Identify which cell holds the provided text, then report its [X, Y] central coordinate. 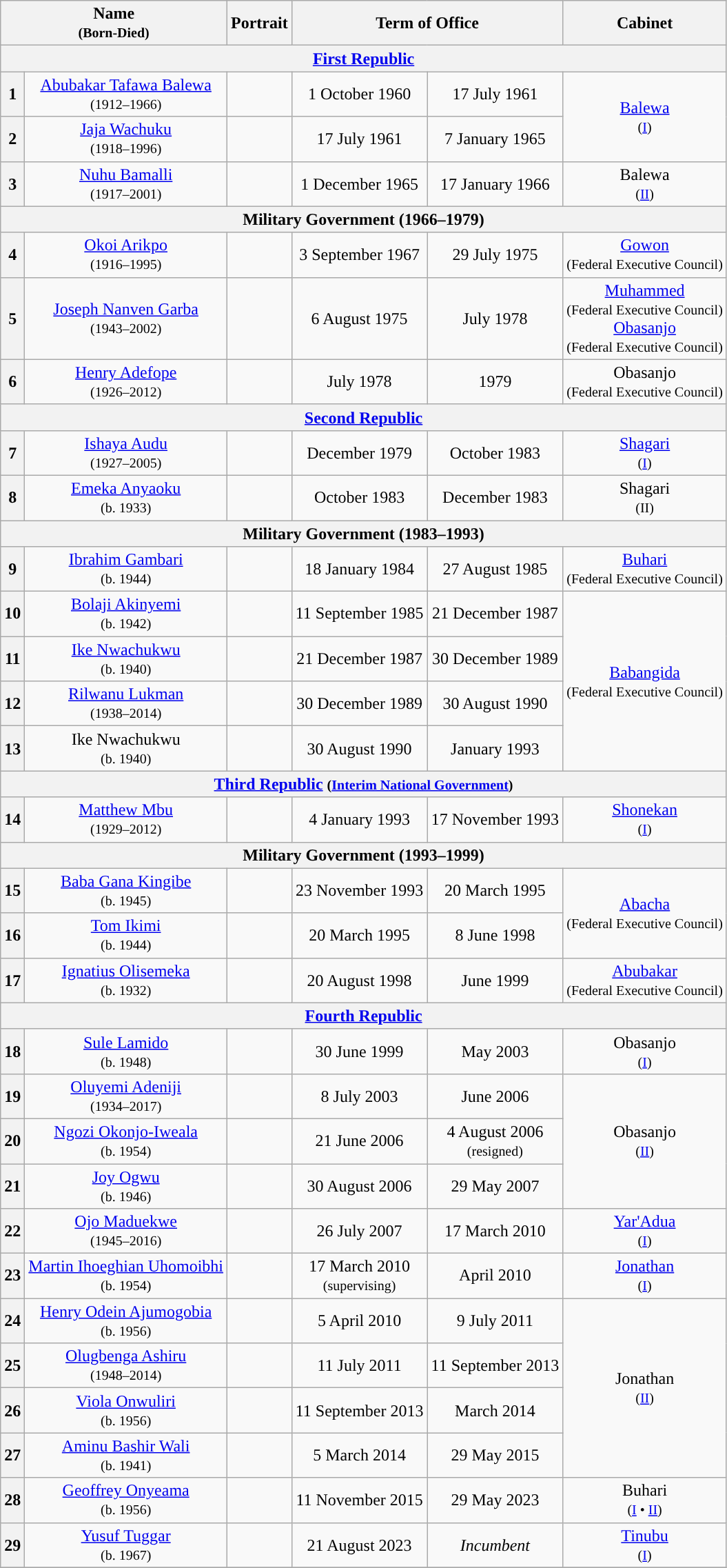
1 [12, 94]
9 July 2011 [495, 1321]
Fourth Republic [364, 1016]
3 [12, 183]
Name(Born-Died) [114, 23]
January 1993 [495, 749]
Tom Ikimi(b. 1944) [126, 935]
19 [12, 1096]
3 September 1967 [360, 255]
Cabinet [645, 23]
1 October 1960 [360, 94]
29 [12, 1545]
Buhari(I • II) [645, 1500]
20 [12, 1140]
December 1979 [360, 452]
Joseph Nanven Garba(1943–2002) [126, 319]
Geoffrey Onyeama(b. 1956) [126, 1500]
30 August 2006 [360, 1186]
Joy Ogwu(b. 1946) [126, 1186]
Ngozi Okonjo-Iweala(b. 1954) [126, 1140]
1979 [495, 382]
30 June 1999 [360, 1051]
4 [12, 255]
16 [12, 935]
Martin Ihoeghian Uhomoibhi(b. 1954) [126, 1276]
Sule Lamido(b. 1948) [126, 1051]
April 2010 [495, 1276]
Aminu Bashir Wali(b. 1941) [126, 1455]
18 January 1984 [360, 570]
4 January 1993 [360, 819]
29 May 2023 [495, 1500]
27 August 1985 [495, 570]
First Republic [364, 59]
10 [12, 614]
26 July 2007 [360, 1232]
Ojo Maduekwe(1945–2016) [126, 1232]
26 [12, 1411]
May 2003 [495, 1051]
Portrait [260, 23]
1 December 1965 [360, 183]
Bolaji Akinyemi(b. 1942) [126, 614]
5 April 2010 [360, 1321]
18 [12, 1051]
Jaja Wachuku(1918–1996) [126, 139]
Viola Onwuliri(b. 1956) [126, 1411]
27 [12, 1455]
Henry Adefope(1926–2012) [126, 382]
12 [12, 703]
Abubakar(Federal Executive Council) [645, 981]
Balewa(I) [645, 117]
June 1999 [495, 981]
Incumbent [495, 1545]
Third Republic (Interim National Government) [364, 784]
Abubakar Tafawa Balewa(1912–1966) [126, 94]
Obasanjo(I) [645, 1051]
Ignatius Olisemeka(b. 1932) [126, 981]
Muhammed(Federal Executive Council)Obasanjo(Federal Executive Council) [645, 319]
Yusuf Tuggar(b. 1967) [126, 1545]
Gowon(Federal Executive Council) [645, 255]
Matthew Mbu(1929–2012) [126, 819]
Shonekan(I) [645, 819]
Shagari(II) [645, 498]
25 [12, 1365]
Yar'Adua(I) [645, 1232]
March 2014 [495, 1411]
29 May 2015 [495, 1455]
June 2006 [495, 1096]
6 [12, 382]
Olugbenga Ashiru(1948–2014) [126, 1365]
Shagari(I) [645, 452]
Military Government (1966–1979) [364, 219]
Ishaya Audu(1927–2005) [126, 452]
Rilwanu Lukman(1938–2014) [126, 703]
Tinubu(I) [645, 1545]
8 July 2003 [360, 1096]
14 [12, 819]
4 August 2006(resigned) [495, 1140]
Buhari(Federal Executive Council) [645, 570]
Babangida(Federal Executive Council) [645, 681]
21 [12, 1186]
21 June 2006 [360, 1140]
5 March 2014 [360, 1455]
21 August 2023 [360, 1545]
Ibrahim Gambari(b. 1944) [126, 570]
Obasanjo(II) [645, 1140]
8 [12, 498]
28 [12, 1500]
13 [12, 749]
24 [12, 1321]
Term of Office [427, 23]
Second Republic [364, 417]
Military Government (1993–1999) [364, 855]
Abacha(Federal Executive Council) [645, 913]
Military Government (1983–1993) [364, 533]
Oluyemi Adeniji(1934–2017) [126, 1096]
17 March 2010 [495, 1232]
Obasanjo(Federal Executive Council) [645, 382]
Okoi Arikpo(1916–1995) [126, 255]
15 [12, 891]
17 [12, 981]
December 1983 [495, 498]
17 November 1993 [495, 819]
Henry Odein Ajumogobia(b. 1956) [126, 1321]
23 November 1993 [360, 891]
8 June 1998 [495, 935]
Nuhu Bamalli(1917–2001) [126, 183]
Balewa(II) [645, 183]
Emeka Anyaoku(b. 1933) [126, 498]
17 January 1966 [495, 183]
23 [12, 1276]
20 August 1998 [360, 981]
5 [12, 319]
2 [12, 139]
22 [12, 1232]
17 March 2010(supervising) [360, 1276]
9 [12, 570]
11 November 2015 [360, 1500]
11 July 2011 [360, 1365]
11 September 1985 [360, 614]
Jonathan(I) [645, 1276]
29 July 1975 [495, 255]
Baba Gana Kingibe(b. 1945) [126, 891]
29 May 2007 [495, 1186]
7 [12, 452]
11 [12, 659]
Jonathan(II) [645, 1388]
6 August 1975 [360, 319]
7 January 1965 [495, 139]
